Detect which cell encompasses the target text, then output its [x, y] center coordinate. 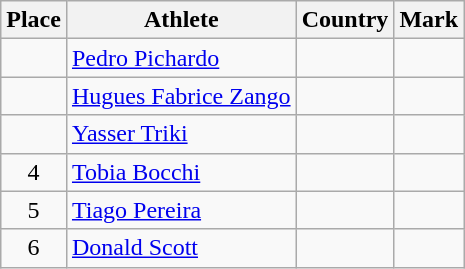
Mark [429, 20]
Yasser Triki [181, 134]
Athlete [181, 20]
Tiago Pereira [181, 210]
4 [34, 172]
Donald Scott [181, 248]
Place [34, 20]
Country [345, 20]
5 [34, 210]
Tobia Bocchi [181, 172]
6 [34, 248]
Pedro Pichardo [181, 58]
Hugues Fabrice Zango [181, 96]
